Find where the given text appears and provide that cell's center as (X, Y) coordinate. 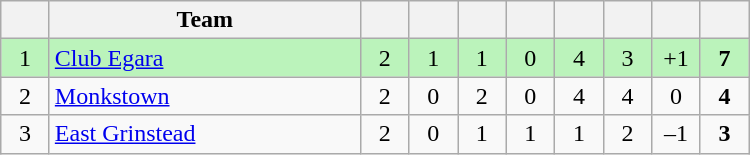
+1 (676, 58)
7 (724, 58)
East Grinstead (204, 134)
Team (204, 20)
Club Egara (204, 58)
–1 (676, 134)
Monkstown (204, 96)
